Search for the cell housing the specified text and yield its [x, y] center coordinate. 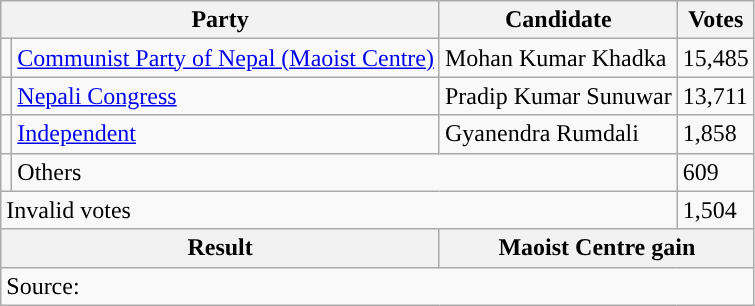
Votes [716, 20]
Pradip Kumar Sunuwar [558, 96]
Candidate [558, 20]
Mohan Kumar Khadka [558, 58]
13,711 [716, 96]
Party [220, 20]
Nepali Congress [226, 96]
Invalid votes [339, 210]
1,858 [716, 134]
609 [716, 172]
1,504 [716, 210]
Gyanendra Rumdali [558, 134]
15,485 [716, 58]
Others [344, 172]
Source: [378, 286]
Maoist Centre gain [596, 248]
Independent [226, 134]
Communist Party of Nepal (Maoist Centre) [226, 58]
Result [220, 248]
